Identify which cell holds the provided text, then report its (x, y) central coordinate. 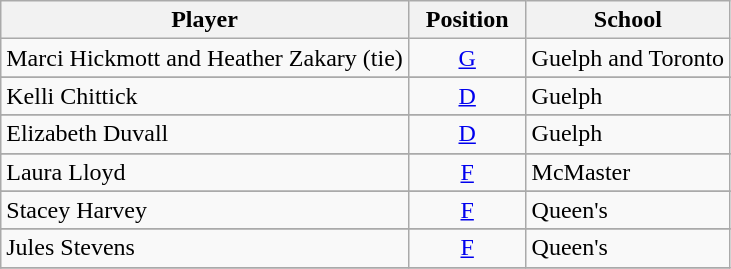
Player (205, 20)
Kelli Chittick (205, 96)
Jules Stevens (205, 248)
Stacey Harvey (205, 210)
Guelph and Toronto (628, 58)
G (467, 58)
Marci Hickmott and Heather Zakary (tie) (205, 58)
School (628, 20)
Position (467, 20)
Elizabeth Duvall (205, 134)
McMaster (628, 172)
Laura Lloyd (205, 172)
